For the text-containing cell, return its midpoint in [X, Y] coordinate format. 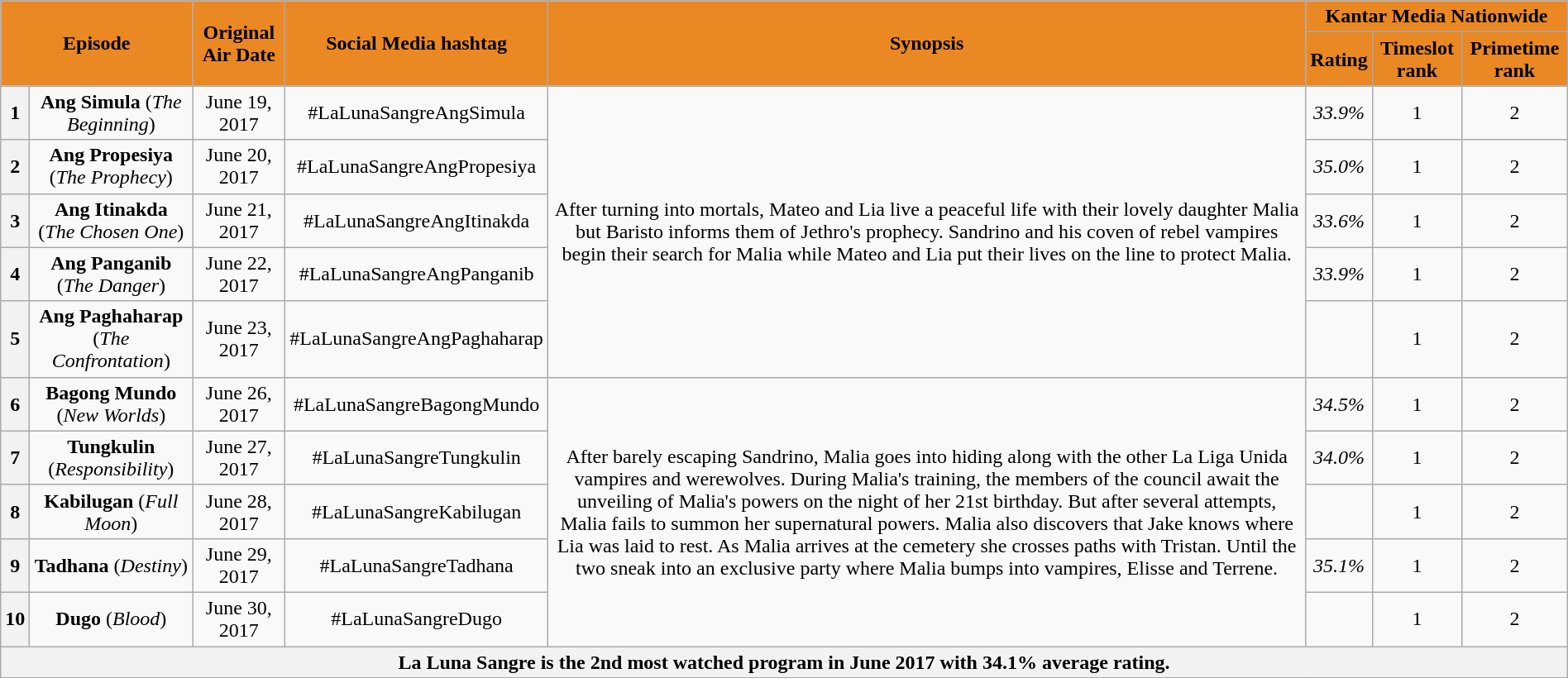
June 29, 2017 [239, 566]
5 [15, 339]
June 28, 2017 [239, 511]
34.5% [1339, 403]
35.0% [1339, 167]
Bagong Mundo (New Worlds) [111, 403]
Original Air Date [239, 43]
#LaLunaSangreDugo [417, 618]
June 30, 2017 [239, 618]
#LaLunaSangreAngItinakda [417, 220]
#LaLunaSangreAngPanganib [417, 275]
7 [15, 458]
Dugo (Blood) [111, 618]
June 22, 2017 [239, 275]
35.1% [1339, 566]
Timeslot rank [1417, 60]
Episode [97, 43]
#LaLunaSangreBagongMundo [417, 403]
La Luna Sangre is the 2nd most watched program in June 2017 with 34.1% average rating. [784, 662]
June 20, 2017 [239, 167]
Kantar Media Nationwide [1437, 17]
8 [15, 511]
#LaLunaSangreAngPropesiya [417, 167]
#LaLunaSangreTungkulin [417, 458]
Tadhana (Destiny) [111, 566]
#LaLunaSangreKabilugan [417, 511]
Primetime rank [1515, 60]
34.0% [1339, 458]
Rating [1339, 60]
9 [15, 566]
Ang Itinakda (The Chosen One) [111, 220]
June 19, 2017 [239, 112]
6 [15, 403]
June 23, 2017 [239, 339]
Ang Paghaharap (The Confrontation) [111, 339]
Synopsis [926, 43]
Ang Panganib (The Danger) [111, 275]
June 21, 2017 [239, 220]
#LaLunaSangreAngPaghaharap [417, 339]
Tungkulin (Responsibility) [111, 458]
10 [15, 618]
June 26, 2017 [239, 403]
Social Media hashtag [417, 43]
Kabilugan (Full Moon) [111, 511]
Ang Simula (The Beginning) [111, 112]
Ang Propesiya (The Prophecy) [111, 167]
June 27, 2017 [239, 458]
#LaLunaSangreTadhana [417, 566]
33.6% [1339, 220]
3 [15, 220]
#LaLunaSangreAngSimula [417, 112]
4 [15, 275]
